Search for the cell housing the specified text and yield its (X, Y) center coordinate. 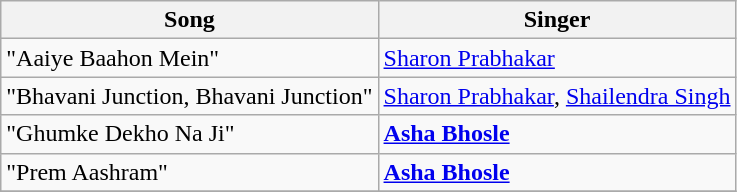
Sharon Prabhakar, Shailendra Singh (557, 96)
Sharon Prabhakar (557, 58)
"Bhavani Junction, Bhavani Junction" (190, 96)
"Ghumke Dekho Na Ji" (190, 134)
"Prem Aashram" (190, 172)
"Aaiye Baahon Mein" (190, 58)
Song (190, 20)
Singer (557, 20)
